From the cell containing the given text, extract its center point as [X, Y] coordinate. 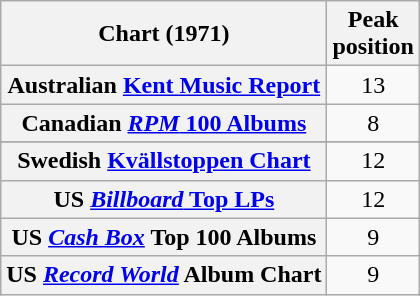
Canadian RPM 100 Albums [164, 123]
Peakposition [373, 34]
US Billboard Top LPs [164, 199]
13 [373, 85]
Swedish Kvällstoppen Chart [164, 161]
Australian Kent Music Report [164, 85]
8 [373, 123]
US Record World Album Chart [164, 275]
Chart (1971) [164, 34]
US Cash Box Top 100 Albums [164, 237]
